Locate the cell with the specified text and output its (X, Y) center coordinate. 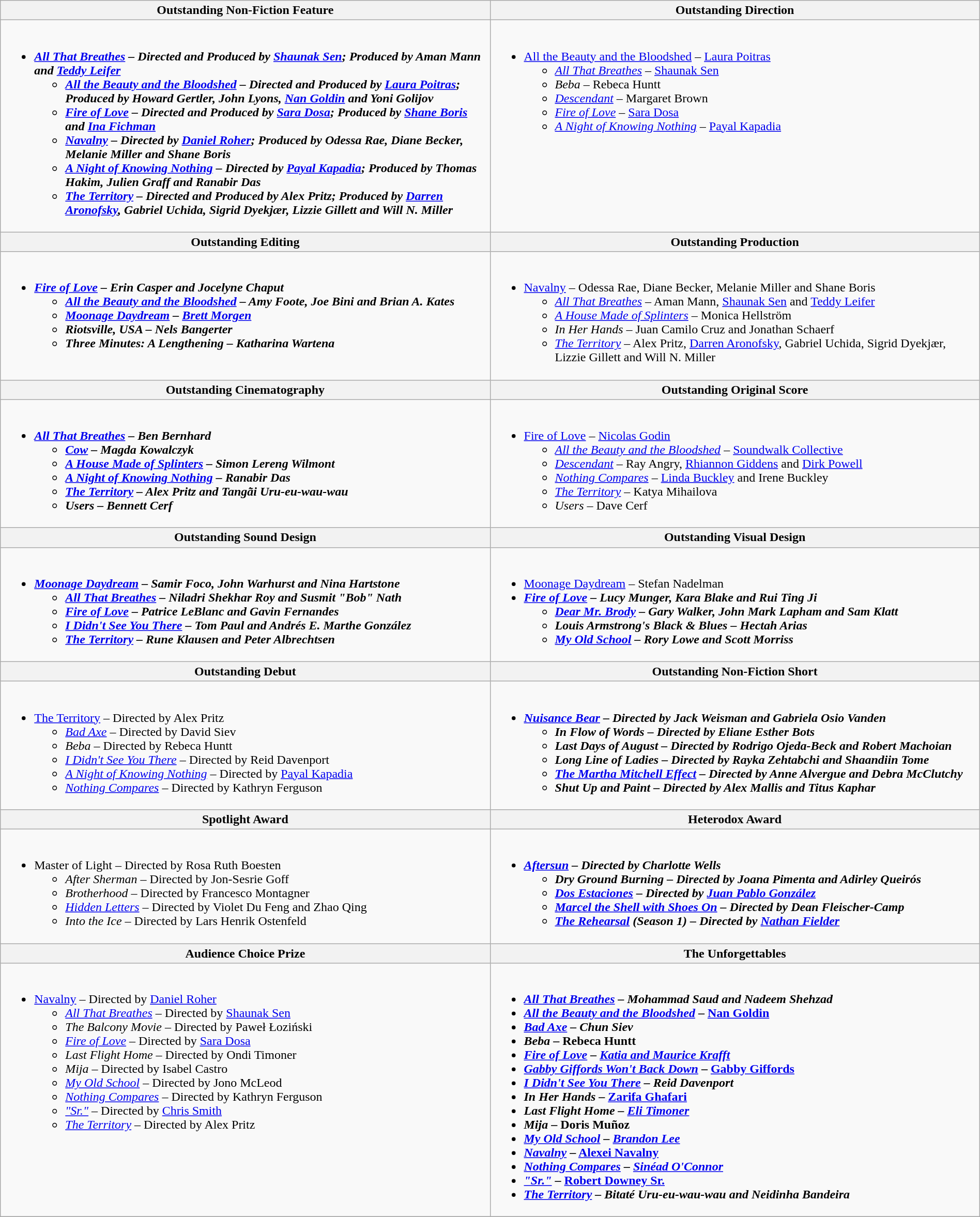
Outstanding Debut (245, 671)
Outstanding Direction (735, 10)
Outstanding Visual Design (735, 537)
Outstanding Original Score (735, 390)
Outstanding Editing (245, 242)
Spotlight Award (245, 819)
Outstanding Production (735, 242)
Outstanding Cinematography (245, 390)
Outstanding Non-Fiction Feature (245, 10)
Outstanding Non-Fiction Short (735, 671)
The Unforgettables (735, 953)
Outstanding Sound Design (245, 537)
Heterodox Award (735, 819)
Audience Choice Prize (245, 953)
